Capture the cell that displays the provided text and extract its [x, y] central coordinate. 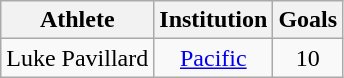
10 [308, 58]
Institution [214, 20]
Goals [308, 20]
Pacific [214, 58]
Athlete [78, 20]
Luke Pavillard [78, 58]
